Return [X, Y] of the center of cell containing provided text 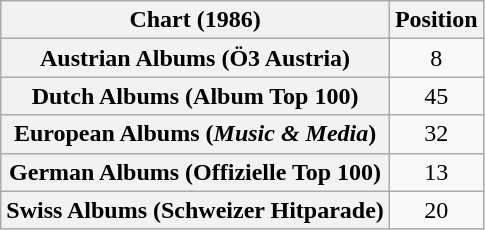
Position [436, 20]
8 [436, 58]
20 [436, 210]
32 [436, 134]
45 [436, 96]
Swiss Albums (Schweizer Hitparade) [196, 210]
13 [436, 172]
Austrian Albums (Ö3 Austria) [196, 58]
European Albums (Music & Media) [196, 134]
Chart (1986) [196, 20]
Dutch Albums (Album Top 100) [196, 96]
German Albums (Offizielle Top 100) [196, 172]
